Capture the cell that displays the provided text and extract its [X, Y] central coordinate. 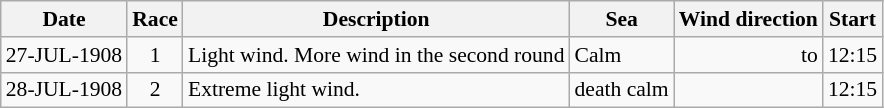
to [748, 55]
1 [155, 55]
Start [852, 19]
28-JUL-1908 [64, 90]
Extreme light wind. [376, 90]
Calm [622, 55]
death calm [622, 90]
2 [155, 90]
Light wind. More wind in the second round [376, 55]
Sea [622, 19]
Wind direction [748, 19]
Race [155, 19]
Date [64, 19]
Description [376, 19]
27-JUL-1908 [64, 55]
